Find where the given text appears and provide that cell's center as (X, Y) coordinate. 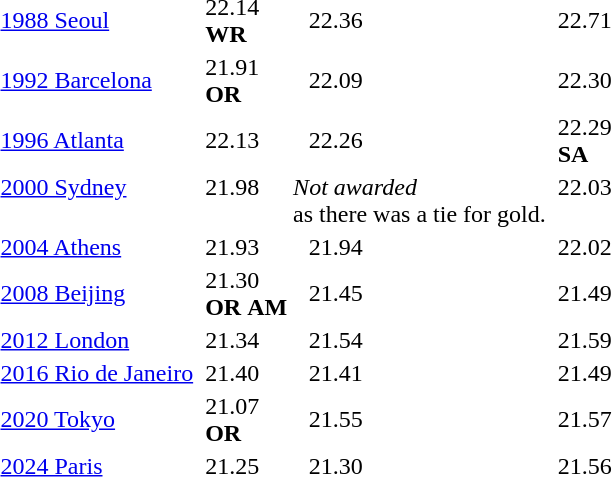
21.91 OR (246, 80)
22.13 (246, 140)
22.26 (427, 140)
21.40 (246, 373)
22.09 (427, 80)
21.54 (427, 340)
21.98 (246, 200)
21.07 OR (246, 420)
21.34 (246, 340)
21.55 (427, 420)
21.30 OR AM (246, 294)
21.41 (427, 373)
21.93 (246, 247)
21.94 (427, 247)
21.45 (427, 294)
Not awardedas there was a tie for gold. (420, 200)
